Provide the (X, Y) coordinate of the cell's center where the given text is located.  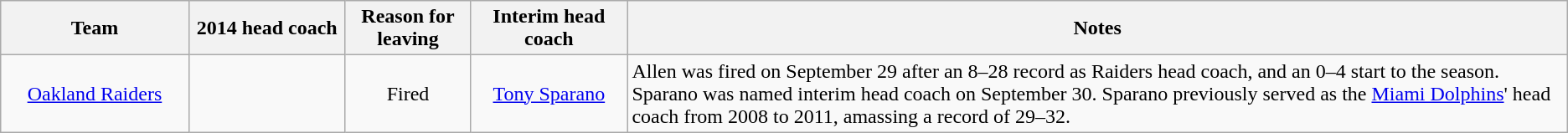
Oakland Raiders (95, 94)
Notes (1097, 28)
2014 head coach (266, 28)
Fired (408, 94)
Reason for leaving (408, 28)
Tony Sparano (549, 94)
Interim head coach (549, 28)
Team (95, 28)
